Extract the (x, y) coordinate from the center of the cell holding the provided text.  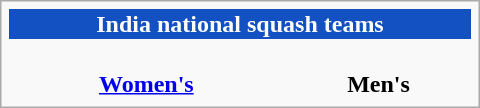
India national squash teams (240, 24)
Men's (378, 70)
Women's (146, 70)
